Find where the given text appears and provide that cell's center as (x, y) coordinate. 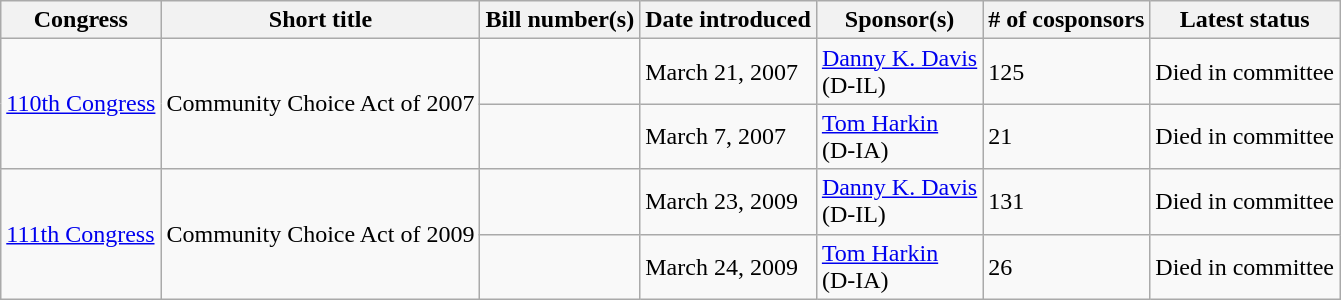
Congress (81, 20)
125 (1066, 72)
March 24, 2009 (728, 266)
March 7, 2007 (728, 136)
110th Congress (81, 104)
26 (1066, 266)
Community Choice Act of 2009 (320, 234)
Latest status (1245, 20)
Bill number(s) (560, 20)
Date introduced (728, 20)
111th Congress (81, 234)
Community Choice Act of 2007 (320, 104)
21 (1066, 136)
Short title (320, 20)
March 23, 2009 (728, 202)
March 21, 2007 (728, 72)
Sponsor(s) (899, 20)
# of cosponsors (1066, 20)
131 (1066, 202)
